Extract the (x, y) coordinate from the center of the cell holding the provided text.  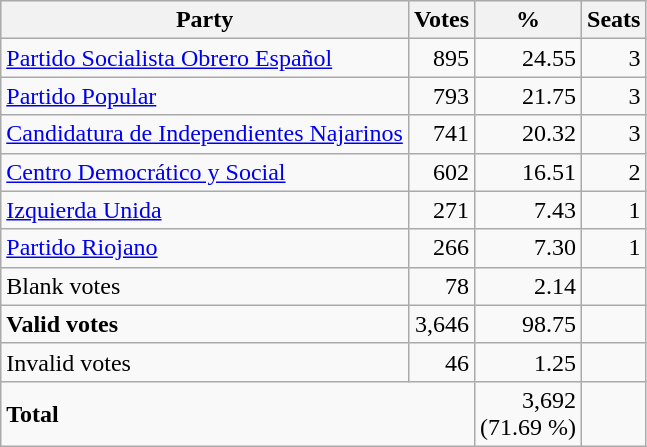
Total (238, 414)
20.32 (528, 134)
Valid votes (205, 324)
Centro Democrático y Social (205, 172)
793 (441, 96)
Seats (614, 20)
Votes (441, 20)
3,692(71.69 %) (528, 414)
266 (441, 248)
21.75 (528, 96)
46 (441, 362)
3,646 (441, 324)
2 (614, 172)
Invalid votes (205, 362)
2.14 (528, 286)
16.51 (528, 172)
Izquierda Unida (205, 210)
Partido Socialista Obrero Español (205, 58)
7.43 (528, 210)
78 (441, 286)
Candidatura de Independientes Najarinos (205, 134)
Blank votes (205, 286)
24.55 (528, 58)
1.25 (528, 362)
602 (441, 172)
7.30 (528, 248)
741 (441, 134)
Party (205, 20)
Partido Riojano (205, 248)
% (528, 20)
Partido Popular (205, 96)
271 (441, 210)
895 (441, 58)
98.75 (528, 324)
